For the text-containing cell, return its midpoint in [X, Y] coordinate format. 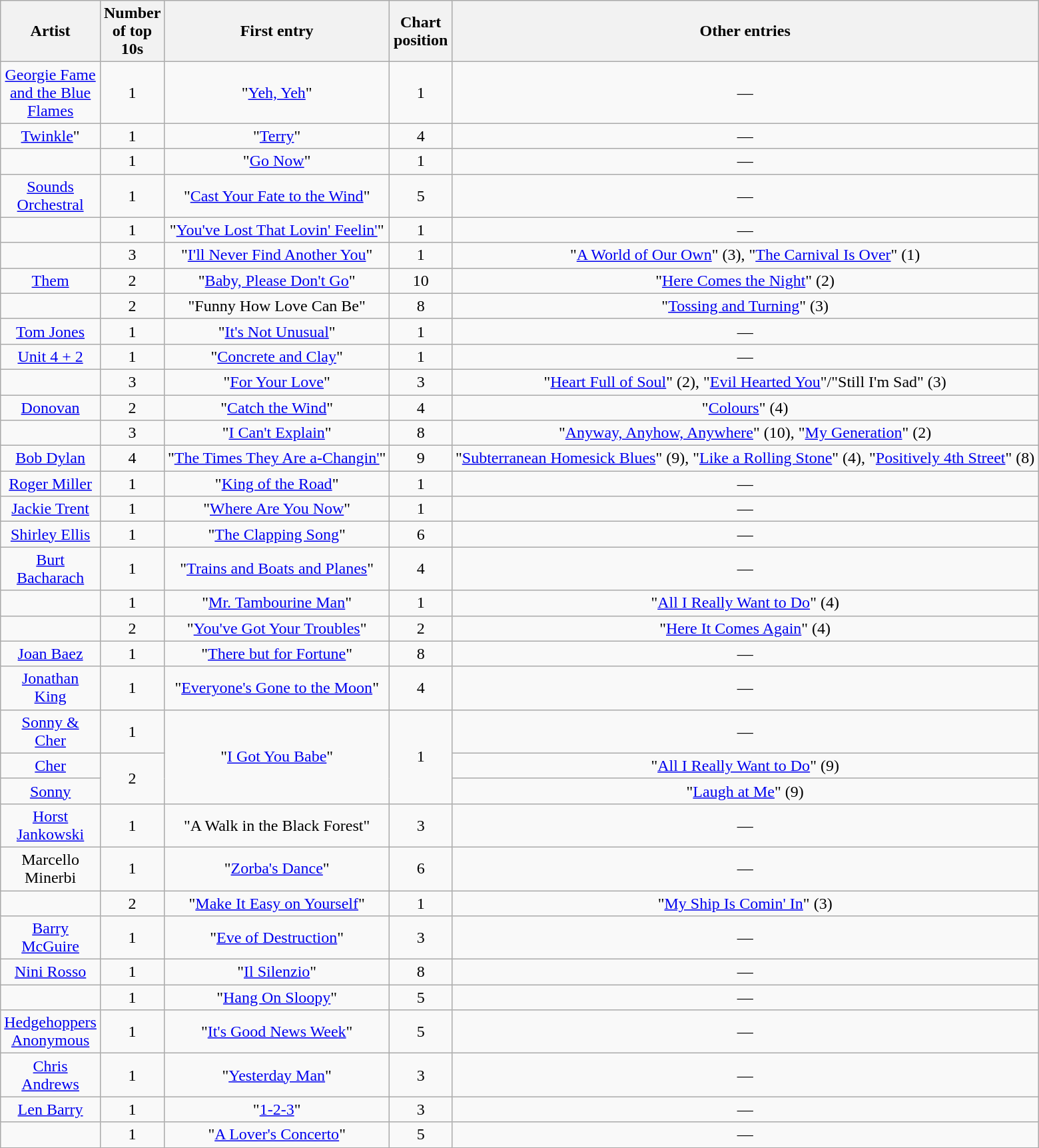
Tom Jones [51, 331]
Roger Miller [51, 484]
"Colours" (4) [745, 407]
"Trains and Boats and Planes" [277, 569]
"Concrete and Clay" [277, 356]
"Everyone's Gone to the Moon" [277, 688]
"All I Really Want to Do" (4) [745, 603]
"My Ship Is Comin' In" (3) [745, 903]
"There but for Fortune" [277, 654]
Chart position [421, 31]
Unit 4 + 2 [51, 356]
"A World of Our Own" (3), "The Carnival Is Over" (1) [745, 255]
"Where Are You Now" [277, 509]
"I'll Never Find Another You" [277, 255]
"A Lover's Concerto" [277, 1135]
Twinkle" [51, 136]
"Zorba's Dance" [277, 869]
"Hang On Sloopy" [277, 997]
"Tossing and Turning" (3) [745, 306]
"Terry" [277, 136]
"It's Not Unusual" [277, 331]
"You've Lost That Lovin' Feelin'" [277, 230]
Nini Rosso [51, 972]
Marcello Minerbi [51, 869]
Hedgehoppers Anonymous [51, 1031]
"Eve of Destruction" [277, 938]
Sonny & Cher [51, 732]
"1-2-3" [277, 1109]
"For Your Love" [277, 382]
"It's Good News Week" [277, 1031]
Cher [51, 766]
Them [51, 281]
"The Times They Are a-Changin'" [277, 458]
Sounds Orchestral [51, 196]
"Go Now" [277, 161]
"Baby, Please Don't Go" [277, 281]
Horst Jankowski [51, 825]
Chris Andrews [51, 1075]
Joan Baez [51, 654]
Bob Dylan [51, 458]
"Here It Comes Again" (4) [745, 628]
Len Barry [51, 1109]
10 [421, 281]
"A Walk in the Black Forest" [277, 825]
Burt Bacharach [51, 569]
"All I Really Want to Do" (9) [745, 766]
"King of the Road" [277, 484]
Shirley Ellis [51, 534]
"Subterranean Homesick Blues" (9), "Like a Rolling Stone" (4), "Positively 4th Street" (8) [745, 458]
"Catch the Wind" [277, 407]
"Yesterday Man" [277, 1075]
"Yeh, Yeh" [277, 93]
Sonny [51, 791]
Jonathan King [51, 688]
Other entries [745, 31]
"Laugh at Me" (9) [745, 791]
"Mr. Tambourine Man" [277, 603]
"Anyway, Anyhow, Anywhere" (10), "My Generation" (2) [745, 433]
Georgie Fame and the Blue Flames [51, 93]
"Il Silenzio" [277, 972]
Barry McGuire [51, 938]
Artist [51, 31]
"I Got You Babe" [277, 757]
"Cast Your Fate to the Wind" [277, 196]
Number of top 10s [132, 31]
"Here Comes the Night" (2) [745, 281]
"Make It Easy on Yourself" [277, 903]
"The Clapping Song" [277, 534]
First entry [277, 31]
Donovan [51, 407]
"You've Got Your Troubles" [277, 628]
9 [421, 458]
Jackie Trent [51, 509]
"Heart Full of Soul" (2), "Evil Hearted You"/"Still I'm Sad" (3) [745, 382]
"Funny How Love Can Be" [277, 306]
"I Can't Explain" [277, 433]
